Capture the cell that displays the provided text and extract its [x, y] central coordinate. 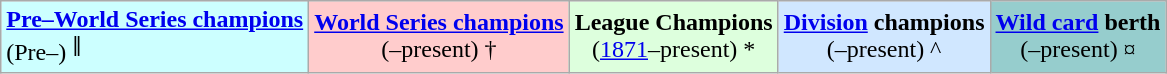
Wild card berth(–present) ¤ [1078, 37]
World Series champions(–present) † [439, 37]
League Champions(1871–present) * [674, 37]
Pre–World Series champions(Pre–) ‖ [155, 37]
Division champions(–present) ^ [884, 37]
